From the cell containing the given text, extract its center point as (x, y) coordinate. 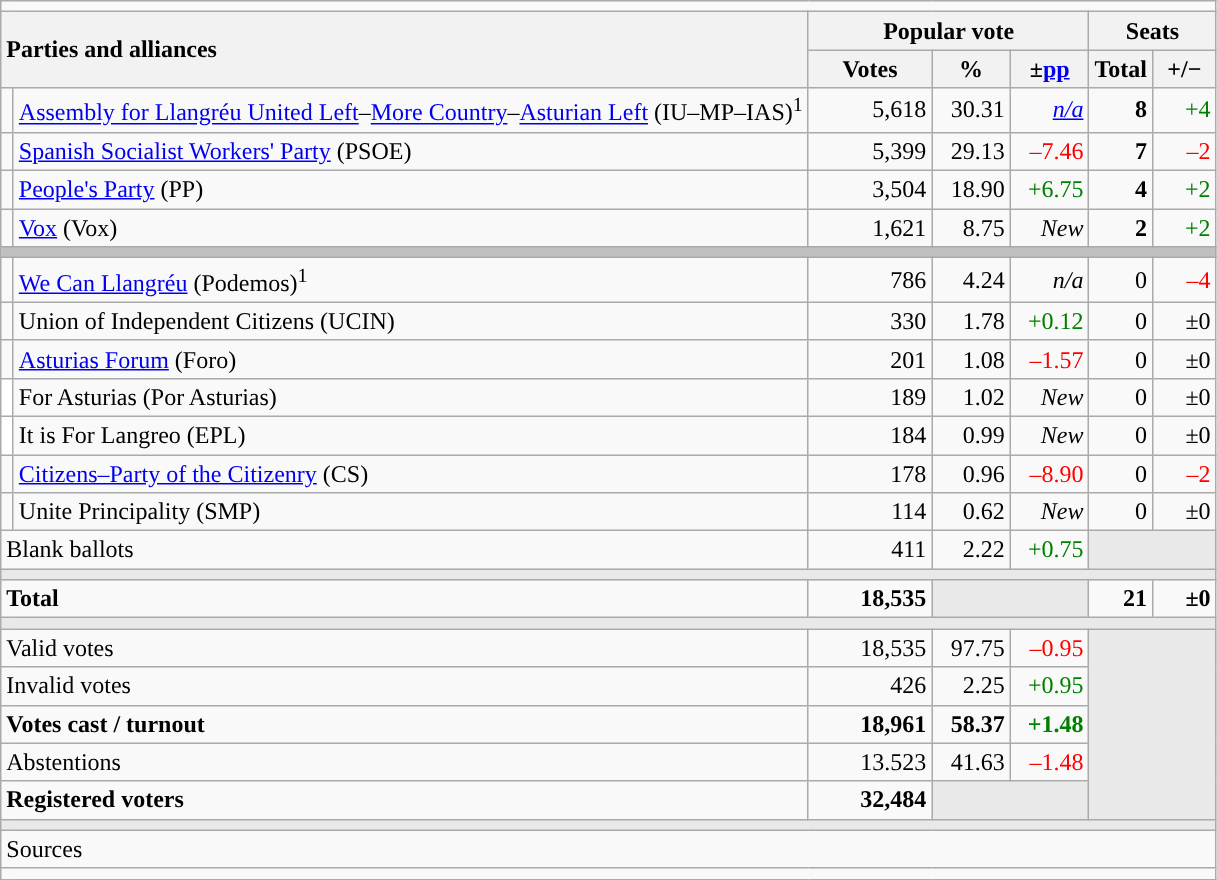
5,399 (870, 151)
±pp (1050, 69)
426 (870, 686)
32,484 (870, 800)
7 (1121, 151)
18.90 (972, 190)
Valid votes (405, 648)
–4 (1185, 280)
18,961 (870, 724)
Asturias Forum (Foro) (410, 359)
1,621 (870, 228)
30.31 (972, 110)
0.96 (972, 474)
+0.75 (1050, 550)
178 (870, 474)
We Can Llangréu (Podemos)1 (410, 280)
For Asturias (Por Asturias) (410, 397)
13.523 (870, 762)
8 (1121, 110)
–1.48 (1050, 762)
3,504 (870, 190)
Votes cast / turnout (405, 724)
41.63 (972, 762)
People's Party (PP) (410, 190)
0.62 (972, 512)
184 (870, 435)
Vox (Vox) (410, 228)
Seats (1152, 31)
786 (870, 280)
5,618 (870, 110)
97.75 (972, 648)
1.02 (972, 397)
411 (870, 550)
Sources (608, 849)
+4 (1185, 110)
1.78 (972, 321)
–1.57 (1050, 359)
114 (870, 512)
It is For Langreo (EPL) (410, 435)
–7.46 (1050, 151)
Invalid votes (405, 686)
+/− (1185, 69)
2 (1121, 228)
4 (1121, 190)
4.24 (972, 280)
Citizens–Party of the Citizenry (CS) (410, 474)
201 (870, 359)
Parties and alliances (405, 50)
2.25 (972, 686)
Union of Independent Citizens (UCIN) (410, 321)
Votes (870, 69)
Assembly for Llangréu United Left–More Country–Asturian Left (IU–MP–IAS)1 (410, 110)
189 (870, 397)
21 (1121, 599)
Spanish Socialist Workers' Party (PSOE) (410, 151)
Unite Principality (SMP) (410, 512)
Blank ballots (405, 550)
Popular vote (948, 31)
8.75 (972, 228)
Abstentions (405, 762)
–8.90 (1050, 474)
29.13 (972, 151)
+0.95 (1050, 686)
+6.75 (1050, 190)
% (972, 69)
Registered voters (405, 800)
–0.95 (1050, 648)
330 (870, 321)
+1.48 (1050, 724)
+0.12 (1050, 321)
1.08 (972, 359)
2.22 (972, 550)
0.99 (972, 435)
58.37 (972, 724)
